For the text-containing cell, return its midpoint in (X, Y) coordinate format. 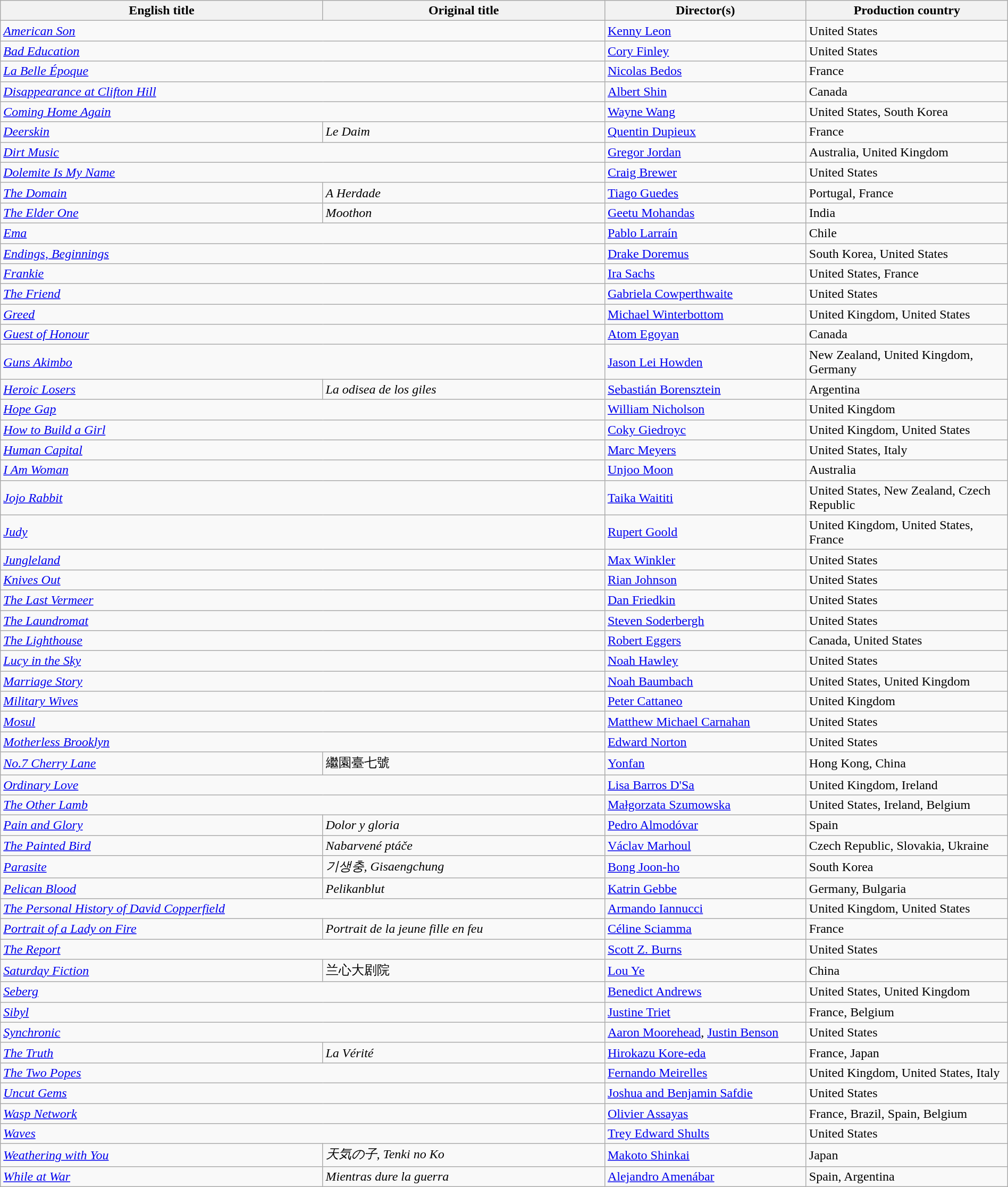
Olivier Assayas (705, 1113)
The Report (303, 949)
Spain (907, 825)
Weathering with You (162, 1155)
Australia, United Kingdom (907, 152)
Noah Hawley (705, 661)
Max Winkler (705, 559)
United States, South Korea (907, 112)
Trey Edward Shults (705, 1134)
Pablo Larraín (705, 233)
American Son (303, 31)
Michael Winterbottom (705, 314)
Rupert Goold (705, 532)
Atom Egoyan (705, 335)
Spain, Argentina (907, 1176)
The Laundromat (303, 621)
Jungleland (303, 559)
United States, France (907, 274)
Joshua and Benjamin Safdie (705, 1093)
Pelican Blood (162, 888)
South Korea, United States (907, 254)
Nabarvené ptáče (464, 846)
Synchronic (303, 1032)
Yonfan (705, 764)
兰心大剧院 (464, 971)
Waves (303, 1134)
Portrait of a Lady on Fire (162, 929)
繼園臺七號 (464, 764)
Małgorzata Szumowska (705, 805)
Seberg (303, 992)
Czech Republic, Slovakia, Ukraine (907, 846)
Endings, Beginnings (303, 254)
Sebastián Borensztein (705, 389)
The Truth (162, 1052)
How to Build a Girl (303, 430)
Marriage Story (303, 681)
Knives Out (303, 580)
France, Japan (907, 1052)
Mosul (303, 722)
Lisa Barros D'Sa (705, 784)
Original title (464, 11)
Military Wives (303, 701)
Parasite (162, 867)
La odisea de los giles (464, 389)
English title (162, 11)
Germany, Bulgaria (907, 888)
Sibyl (303, 1012)
Alejandro Amenábar (705, 1176)
Coming Home Again (303, 112)
La Vérité (464, 1052)
Motherless Brooklyn (303, 742)
Robert Eggers (705, 641)
Marc Meyers (705, 450)
Argentina (907, 389)
Ira Sachs (705, 274)
Bong Joon-ho (705, 867)
Scott Z. Burns (705, 949)
The Last Vermeer (303, 600)
Gregor Jordan (705, 152)
Guns Akimbo (303, 362)
Aaron Moorehead, Justin Benson (705, 1032)
The Lighthouse (303, 641)
Dan Friedkin (705, 600)
China (907, 971)
Portugal, France (907, 193)
Quentin Dupieux (705, 132)
Peter Cattaneo (705, 701)
France, Brazil, Spain, Belgium (907, 1113)
Craig Brewer (705, 172)
Wasp Network (303, 1113)
The Elder One (162, 213)
기생충, Gisaengchung (464, 867)
Tiago Guedes (705, 193)
Saturday Fiction (162, 971)
United States, Italy (907, 450)
Bad Education (303, 51)
Hong Kong, China (907, 764)
Dirt Music (303, 152)
Australia (907, 470)
Taika Waititi (705, 498)
Steven Soderbergh (705, 621)
South Korea (907, 867)
Human Capital (303, 450)
Hirokazu Kore-eda (705, 1052)
Lucy in the Sky (303, 661)
Jojo Rabbit (303, 498)
Canada, United States (907, 641)
Greed (303, 314)
Drake Doremus (705, 254)
Rian Johnson (705, 580)
Katrin Gebbe (705, 888)
Portrait de la jeune fille en feu (464, 929)
Guest of Honour (303, 335)
Japan (907, 1155)
Kenny Leon (705, 31)
Le Daim (464, 132)
Pain and Glory (162, 825)
Dolemite Is My Name (303, 172)
Disappearance at Clifton Hill (303, 91)
Moothon (464, 213)
The Two Popes (303, 1073)
Lou Ye (705, 971)
Ordinary Love (303, 784)
Noah Baumbach (705, 681)
Unjoo Moon (705, 470)
La Belle Époque (303, 71)
Céline Sciamma (705, 929)
天気の子, Tenki no Ko (464, 1155)
India (907, 213)
Geetu Mohandas (705, 213)
Director(s) (705, 11)
Judy (303, 532)
A Herdade (464, 193)
The Painted Bird (162, 846)
Heroic Losers (162, 389)
Matthew Michael Carnahan (705, 722)
Gabriela Cowperthwaite (705, 294)
Edward Norton (705, 742)
Benedict Andrews (705, 992)
Justine Triet (705, 1012)
The Other Lamb (303, 805)
United Kingdom, United States, Italy (907, 1073)
No.7 Cherry Lane (162, 764)
Frankie (303, 274)
Mientras dure la guerra (464, 1176)
The Domain (162, 193)
Fernando Meirelles (705, 1073)
France, Belgium (907, 1012)
New Zealand, United Kingdom, Germany (907, 362)
Coky Giedroyc (705, 430)
Nicolas Bedos (705, 71)
United States, Ireland, Belgium (907, 805)
The Personal History of David Copperfield (303, 908)
Pelikanblut (464, 888)
Uncut Gems (303, 1093)
United Kingdom, United States, France (907, 532)
United Kingdom, Ireland (907, 784)
Armando Iannucci (705, 908)
Wayne Wang (705, 112)
Dolor y gloria (464, 825)
I Am Woman (303, 470)
Jason Lei Howden (705, 362)
United States, New Zealand, Czech Republic (907, 498)
Ema (303, 233)
The Friend (303, 294)
Albert Shin (705, 91)
Hope Gap (303, 409)
Production country (907, 11)
Makoto Shinkai (705, 1155)
Deerskin (162, 132)
Cory Finley (705, 51)
Chile (907, 233)
While at War (162, 1176)
Václav Marhoul (705, 846)
William Nicholson (705, 409)
Pedro Almodóvar (705, 825)
